Capture the cell that displays the provided text and extract its (x, y) central coordinate. 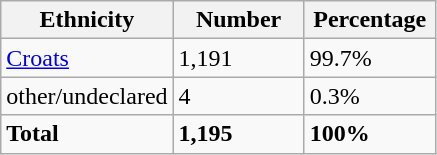
Croats (87, 58)
Percentage (370, 20)
other/undeclared (87, 96)
Ethnicity (87, 20)
Number (238, 20)
99.7% (370, 58)
100% (370, 134)
Total (87, 134)
1,191 (238, 58)
0.3% (370, 96)
1,195 (238, 134)
4 (238, 96)
